Extract the (x, y) coordinate from the center of the cell holding the provided text.  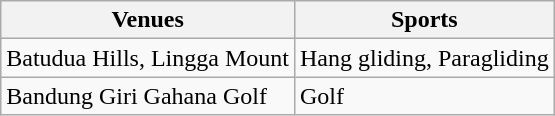
Hang gliding, Paragliding (424, 58)
Golf (424, 96)
Sports (424, 20)
Venues (148, 20)
Bandung Giri Gahana Golf (148, 96)
Batudua Hills, Lingga Mount (148, 58)
